Pinpoint the cell where the given text exists, returning its (X, Y) midpoint coordinate. 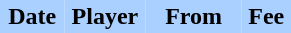
Date (32, 16)
Player (106, 16)
From (194, 16)
Fee (266, 16)
